Return [X, Y] of the center of cell containing provided text 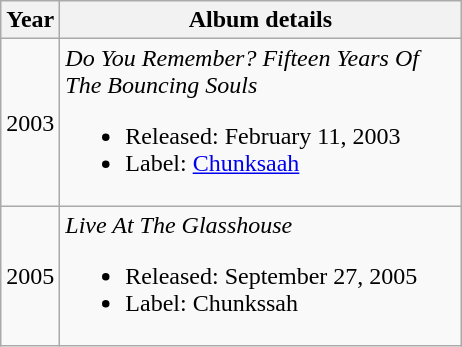
2005 [30, 276]
Album details [260, 20]
Live At The GlasshouseReleased: September 27, 2005Label: Chunkssah [260, 276]
Do You Remember? Fifteen Years Of The Bouncing SoulsReleased: February 11, 2003Label: Chunksaah [260, 122]
Year [30, 20]
2003 [30, 122]
